Search for the cell housing the specified text and yield its [x, y] center coordinate. 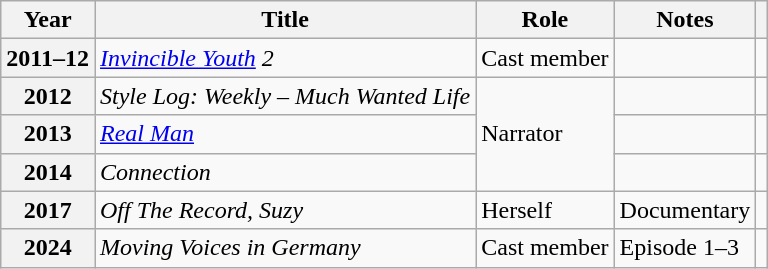
Episode 1–3 [685, 248]
Narrator [545, 134]
Invincible Youth 2 [284, 58]
Title [284, 20]
2013 [48, 134]
Year [48, 20]
Real Man [284, 134]
Moving Voices in Germany [284, 248]
2011–12 [48, 58]
2012 [48, 96]
2017 [48, 210]
Notes [685, 20]
Role [545, 20]
Style Log: Weekly – Much Wanted Life [284, 96]
2014 [48, 172]
2024 [48, 248]
Herself [545, 210]
Connection [284, 172]
Off The Record, Suzy [284, 210]
Documentary [685, 210]
